From the cell containing the given text, extract its center point as (X, Y) coordinate. 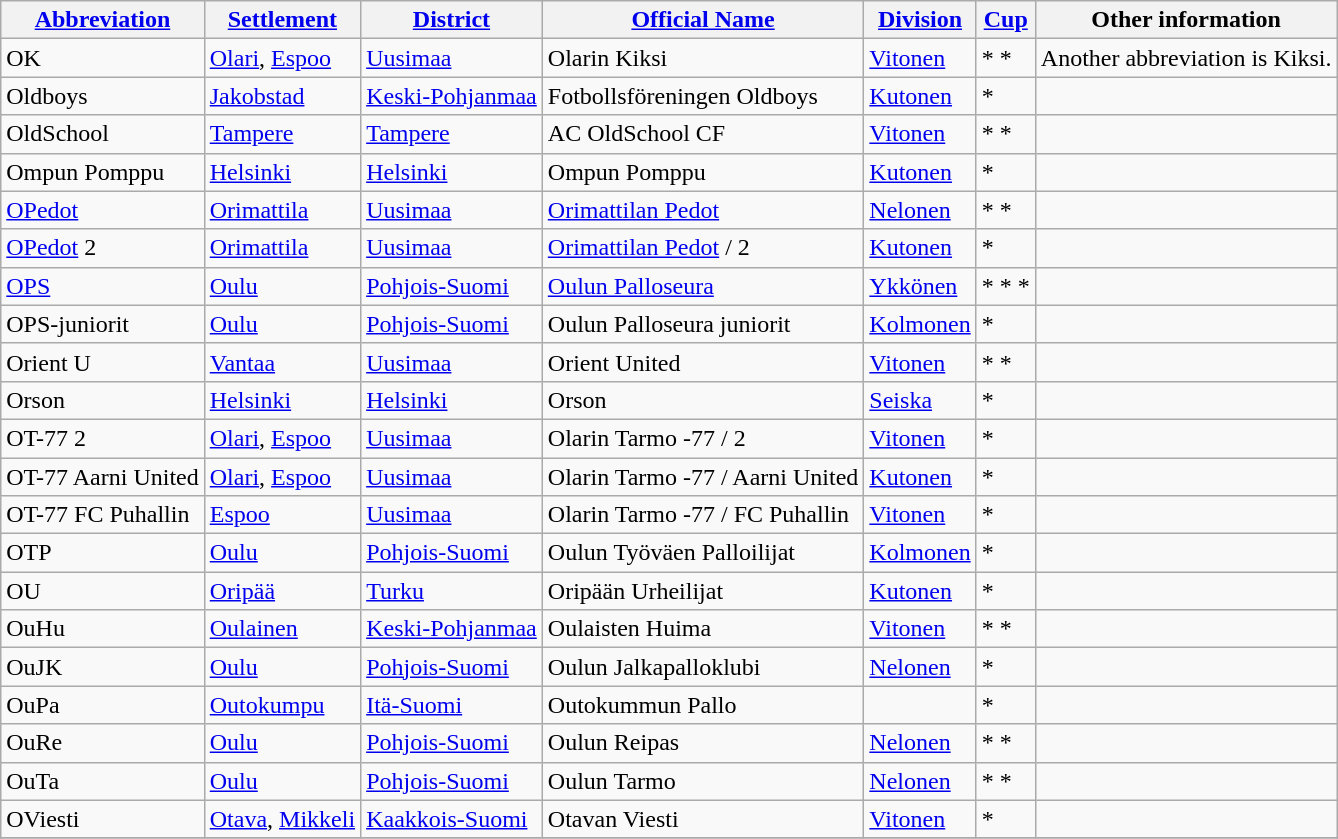
OPedot (102, 210)
OuJK (102, 667)
Orient United (703, 362)
Oulun Reipas (703, 743)
Ykkönen (920, 286)
Another abbreviation is Kiksi. (1186, 58)
Settlement (282, 20)
Orient U (102, 362)
Espoo (282, 515)
Oldboys (102, 96)
OT-77 Aarni United (102, 477)
District (452, 20)
Cup (1006, 20)
Turku (452, 591)
Olarin Tarmo -77 / Aarni United (703, 477)
Oripää (282, 591)
AC OldSchool CF (703, 134)
Oulun Palloseura (703, 286)
Vantaa (282, 362)
Other information (1186, 20)
Otavan Viesti (703, 819)
OT-77 FC Puhallin (102, 515)
OldSchool (102, 134)
OTP (102, 553)
Olarin Kiksi (703, 58)
Oulun Tarmo (703, 781)
OU (102, 591)
OPS (102, 286)
* * * (1006, 286)
Outokummun Pallo (703, 705)
Oripään Urheilijat (703, 591)
OuHu (102, 629)
Oulainen (282, 629)
OuTa (102, 781)
Fotbollsföreningen Oldboys (703, 96)
Oulun Työväen Palloilijat (703, 553)
OViesti (102, 819)
Outokumpu (282, 705)
Olarin Tarmo -77 / 2 (703, 438)
Kaakkois-Suomi (452, 819)
OT-77 2 (102, 438)
Oulun Palloseura juniorit (703, 324)
Jakobstad (282, 96)
OK (102, 58)
Otava, Mikkeli (282, 819)
Oulun Jalkapalloklubi (703, 667)
OPedot 2 (102, 248)
Division (920, 20)
Seiska (920, 400)
OuRe (102, 743)
OPS-juniorit (102, 324)
Abbreviation (102, 20)
Orimattilan Pedot (703, 210)
Official Name (703, 20)
Orimattilan Pedot / 2 (703, 248)
OuPa (102, 705)
Itä-Suomi (452, 705)
Olarin Tarmo -77 / FC Puhallin (703, 515)
Oulaisten Huima (703, 629)
